Scan for the cell matching the given text and deliver its (x, y) coordinate at center. 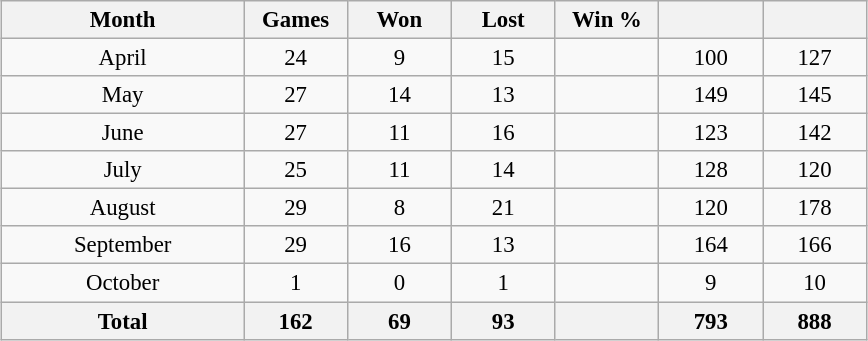
149 (711, 95)
793 (711, 321)
8 (399, 208)
September (123, 245)
0 (399, 283)
Won (399, 20)
93 (503, 321)
166 (815, 245)
21 (503, 208)
123 (711, 133)
15 (503, 57)
162 (296, 321)
127 (815, 57)
Games (296, 20)
888 (815, 321)
142 (815, 133)
Month (123, 20)
178 (815, 208)
10 (815, 283)
69 (399, 321)
June (123, 133)
August (123, 208)
100 (711, 57)
145 (815, 95)
July (123, 170)
128 (711, 170)
Total (123, 321)
Win % (607, 20)
April (123, 57)
October (123, 283)
May (123, 95)
Lost (503, 20)
25 (296, 170)
164 (711, 245)
24 (296, 57)
